Locate the cell with the specified text and output its [X, Y] center coordinate. 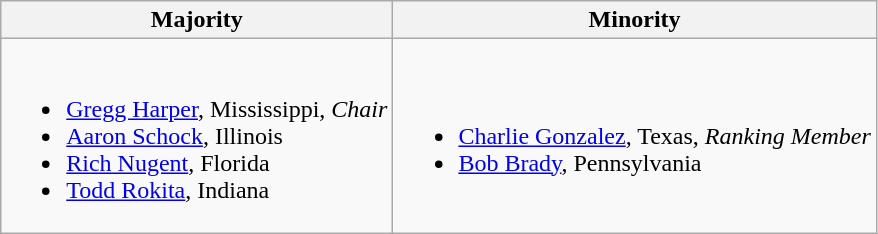
Majority [197, 20]
Charlie Gonzalez, Texas, Ranking MemberBob Brady, Pennsylvania [634, 136]
Gregg Harper, Mississippi, ChairAaron Schock, IllinoisRich Nugent, FloridaTodd Rokita, Indiana [197, 136]
Minority [634, 20]
